Provide the (x, y) coordinate of the cell's center where the given text is located.  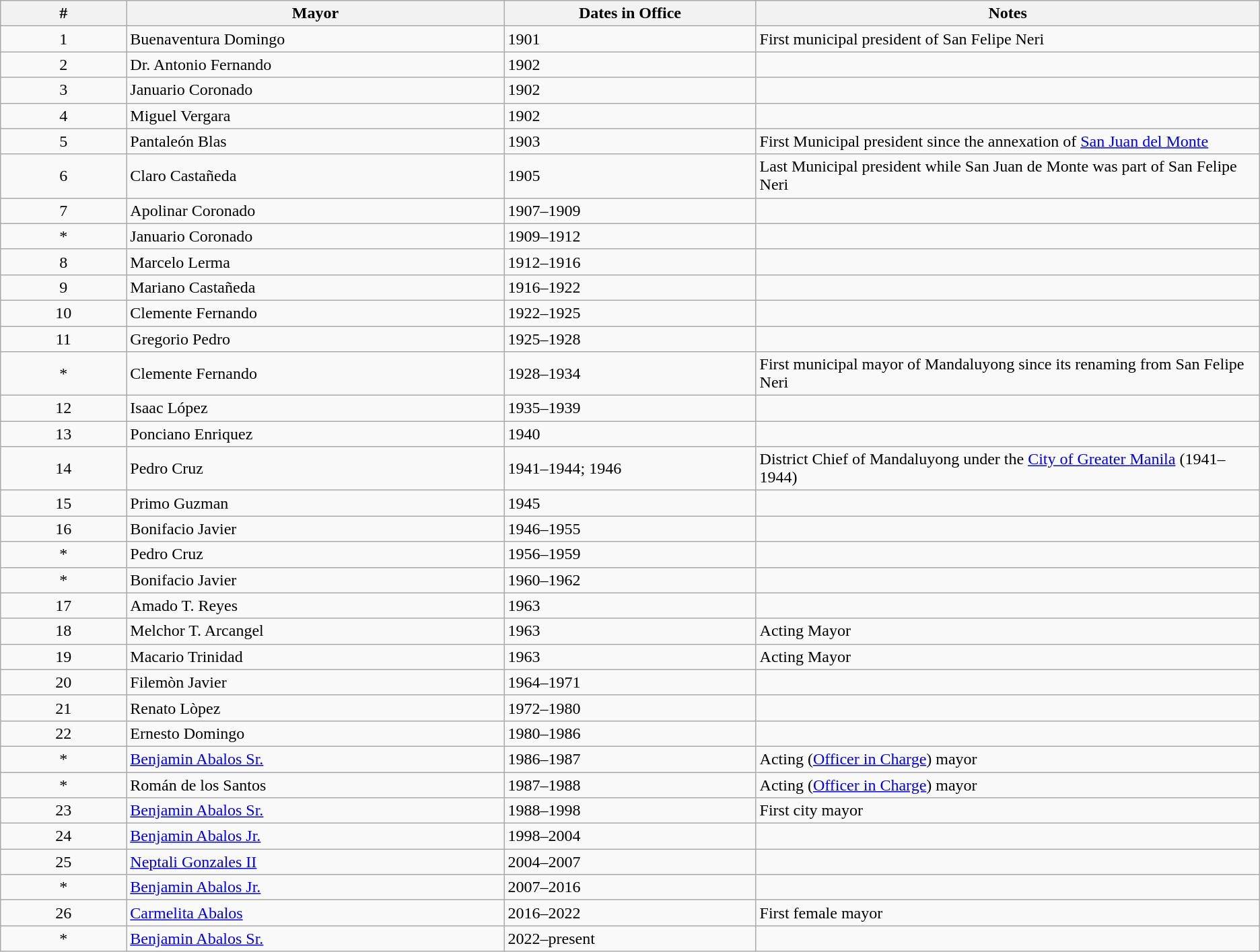
Isaac López (315, 408)
1907–1909 (630, 211)
1964–1971 (630, 682)
1972–1980 (630, 708)
2004–2007 (630, 862)
1946–1955 (630, 529)
Carmelita Abalos (315, 913)
24 (63, 836)
12 (63, 408)
Ernesto Domingo (315, 733)
17 (63, 606)
Amado T. Reyes (315, 606)
District Chief of Mandaluyong under the City of Greater Manila (1941–1944) (1008, 468)
1928–1934 (630, 374)
16 (63, 529)
Mayor (315, 13)
Mariano Castañeda (315, 287)
Pantaleón Blas (315, 141)
Buenaventura Domingo (315, 39)
8 (63, 262)
First municipal mayor of Mandaluyong since its renaming from San Felipe Neri (1008, 374)
Apolinar Coronado (315, 211)
2007–2016 (630, 887)
1987–1988 (630, 785)
1909–1912 (630, 236)
Last Municipal president while San Juan de Monte was part of San Felipe Neri (1008, 176)
4 (63, 116)
22 (63, 733)
Filemòn Javier (315, 682)
21 (63, 708)
1912–1916 (630, 262)
10 (63, 313)
1903 (630, 141)
First city mayor (1008, 811)
Melchor T. Arcangel (315, 631)
Macario Trinidad (315, 657)
23 (63, 811)
1940 (630, 434)
Dr. Antonio Fernando (315, 65)
1922–1925 (630, 313)
1960–1962 (630, 580)
Neptali Gonzales II (315, 862)
13 (63, 434)
Claro Castañeda (315, 176)
1956–1959 (630, 554)
3 (63, 90)
1905 (630, 176)
1988–1998 (630, 811)
Notes (1008, 13)
1925–1928 (630, 338)
Dates in Office (630, 13)
1998–2004 (630, 836)
1986–1987 (630, 759)
2 (63, 65)
First municipal president of San Felipe Neri (1008, 39)
# (63, 13)
20 (63, 682)
1941–1944; 1946 (630, 468)
11 (63, 338)
Renato Lòpez (315, 708)
1901 (630, 39)
18 (63, 631)
14 (63, 468)
6 (63, 176)
Gregorio Pedro (315, 338)
2022–present (630, 939)
1 (63, 39)
5 (63, 141)
Primo Guzman (315, 503)
2016–2022 (630, 913)
First female mayor (1008, 913)
19 (63, 657)
9 (63, 287)
1935–1939 (630, 408)
1916–1922 (630, 287)
1980–1986 (630, 733)
Román de los Santos (315, 785)
Ponciano Enriquez (315, 434)
First Municipal president since the annexation of San Juan del Monte (1008, 141)
1945 (630, 503)
25 (63, 862)
Marcelo Lerma (315, 262)
Miguel Vergara (315, 116)
7 (63, 211)
15 (63, 503)
26 (63, 913)
